Detect which cell encompasses the target text, then output its (X, Y) center coordinate. 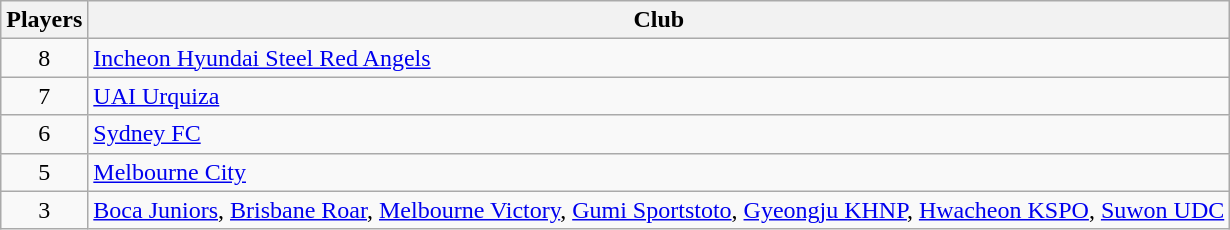
Sydney FC (659, 134)
7 (44, 96)
6 (44, 134)
UAI Urquiza (659, 96)
5 (44, 172)
8 (44, 58)
Club (659, 20)
Players (44, 20)
Boca Juniors, Brisbane Roar, Melbourne Victory, Gumi Sportstoto, Gyeongju KHNP, Hwacheon KSPO, Suwon UDC (659, 210)
3 (44, 210)
Incheon Hyundai Steel Red Angels (659, 58)
Melbourne City (659, 172)
